Output the (X, Y) coordinate of the center of the cell containing the given text.  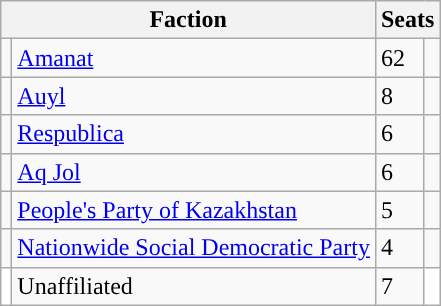
8 (400, 96)
Respublica (194, 134)
Faction (188, 20)
Unaffiliated (194, 286)
Nationwide Social Democratic Party (194, 248)
7 (400, 286)
Auyl (194, 96)
4 (400, 248)
62 (400, 58)
5 (400, 210)
People's Party of Kazakhstan (194, 210)
Amanat (194, 58)
Aq Jol (194, 172)
Seats (407, 20)
